Return [x, y] of the center of cell containing provided text 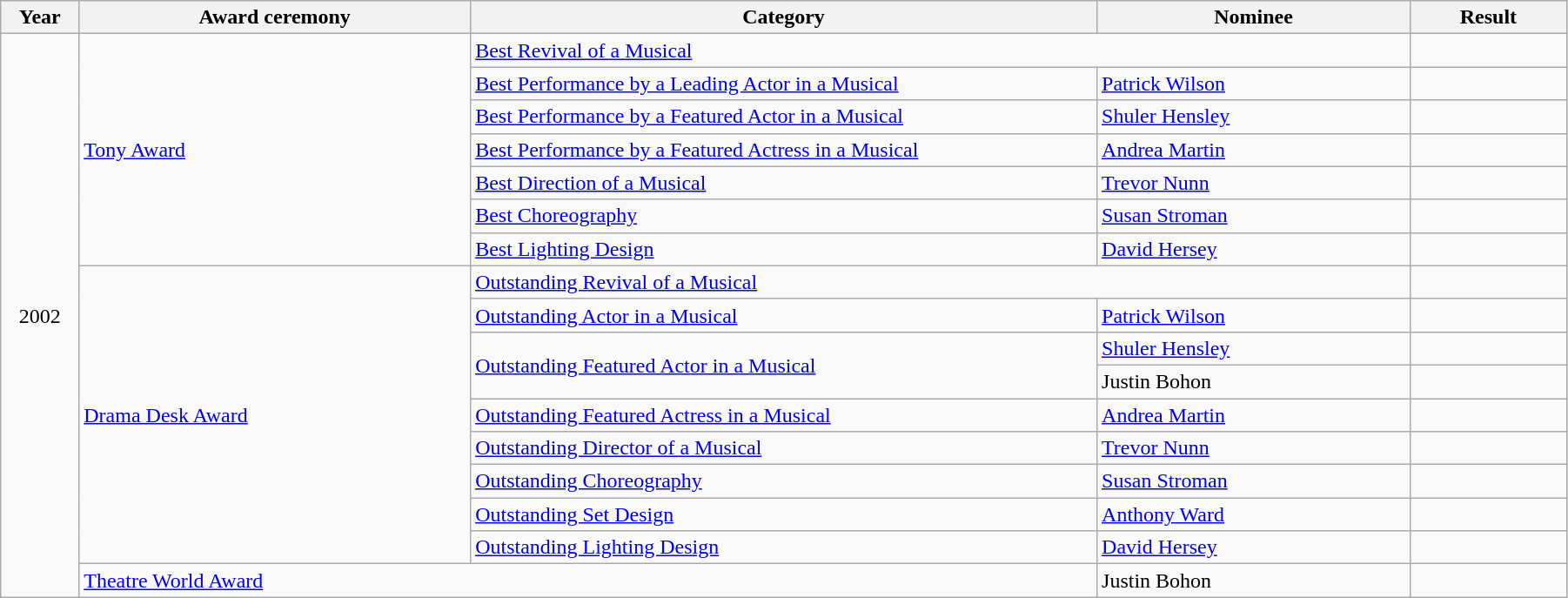
Best Direction of a Musical [784, 183]
Anthony Ward [1254, 514]
Best Performance by a Leading Actor in a Musical [784, 84]
Nominee [1254, 17]
Theatre World Award [588, 581]
Best Revival of a Musical [941, 50]
Best Lighting Design [784, 249]
Award ceremony [275, 17]
2002 [40, 315]
Outstanding Actor in a Musical [784, 315]
Outstanding Revival of a Musical [941, 282]
Drama Desk Award [275, 414]
Outstanding Featured Actress in a Musical [784, 415]
Outstanding Set Design [784, 514]
Outstanding Featured Actor in a Musical [784, 365]
Result [1488, 17]
Tony Award [275, 150]
Outstanding Lighting Design [784, 548]
Best Choreography [784, 216]
Best Performance by a Featured Actress in a Musical [784, 150]
Year [40, 17]
Best Performance by a Featured Actor in a Musical [784, 117]
Category [784, 17]
Outstanding Director of a Musical [784, 448]
Outstanding Choreography [784, 481]
